Provide the (x, y) coordinate of the cell's center where the given text is located.  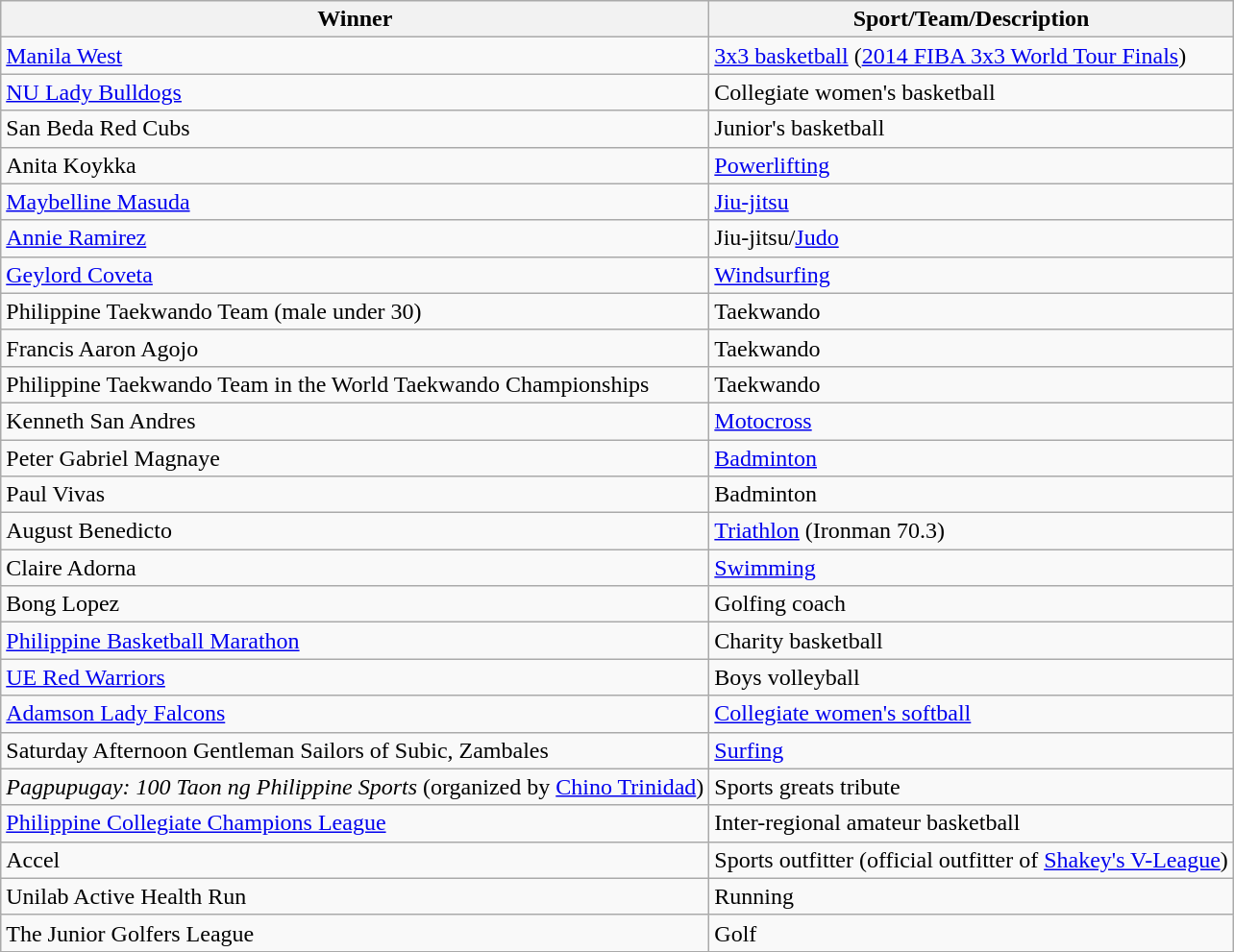
Philippine Basketball Marathon (356, 641)
Unilab Active Health Run (356, 896)
Claire Adorna (356, 568)
Kenneth San Andres (356, 421)
Powerlifting (972, 165)
Francis Aaron Agojo (356, 348)
Collegiate women's basketball (972, 92)
Anita Koykka (356, 165)
Saturday Afternoon Gentleman Sailors of Subic, Zambales (356, 750)
Paul Vivas (356, 495)
3x3 basketball (2014 FIBA 3x3 World Tour Finals) (972, 56)
Peter Gabriel Magnaye (356, 458)
NU Lady Bulldogs (356, 92)
Triathlon (Ironman 70.3) (972, 531)
Collegiate women's softball (972, 714)
Pagpupugay: 100 Taon ng Philippine Sports (organized by Chino Trinidad) (356, 787)
Annie Ramirez (356, 238)
San Beda Red Cubs (356, 129)
Charity basketball (972, 641)
Philippine Collegiate Champions League (356, 823)
Motocross (972, 421)
The Junior Golfers League (356, 933)
Golfing coach (972, 604)
Accel (356, 860)
Philippine Taekwando Team in the World Taekwando Championships (356, 384)
Windsurfing (972, 275)
UE Red Warriors (356, 677)
Surfing (972, 750)
Inter-regional amateur basketball (972, 823)
Junior's basketball (972, 129)
Manila West (356, 56)
Sport/Team/Description (972, 19)
Golf (972, 933)
Bong Lopez (356, 604)
Jiu-jitsu (972, 202)
Jiu-jitsu/Judo (972, 238)
Winner (356, 19)
August Benedicto (356, 531)
Boys volleyball (972, 677)
Swimming (972, 568)
Running (972, 896)
Sports greats tribute (972, 787)
Geylord Coveta (356, 275)
Sports outfitter (official outfitter of Shakey's V-League) (972, 860)
Philippine Taekwando Team (male under 30) (356, 311)
Adamson Lady Falcons (356, 714)
Maybelline Masuda (356, 202)
